From the cell containing the given text, extract its center point as (X, Y) coordinate. 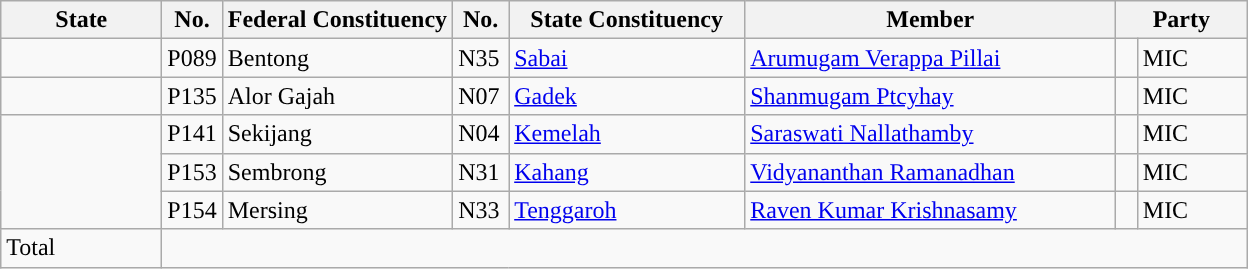
Gadek (627, 96)
Arumugam Verappa Pillai (930, 58)
P153 (192, 172)
Mersing (337, 210)
Shanmugam Ptcyhay (930, 96)
State (82, 20)
State Constituency (627, 20)
P089 (192, 58)
Saraswati Nallathamby (930, 134)
Sekijang (337, 134)
P154 (192, 210)
Sabai (627, 58)
Party (1182, 20)
N31 (481, 172)
N35 (481, 58)
Alor Gajah (337, 96)
Bentong (337, 58)
Kemelah (627, 134)
P141 (192, 134)
Tenggaroh (627, 210)
N04 (481, 134)
N07 (481, 96)
Federal Constituency (337, 20)
P135 (192, 96)
Vidyananthan Ramanadhan (930, 172)
Raven Kumar Krishnasamy (930, 210)
Sembrong (337, 172)
Kahang (627, 172)
N33 (481, 210)
Total (82, 248)
Member (930, 20)
